Return [x, y] of the center of cell containing provided text 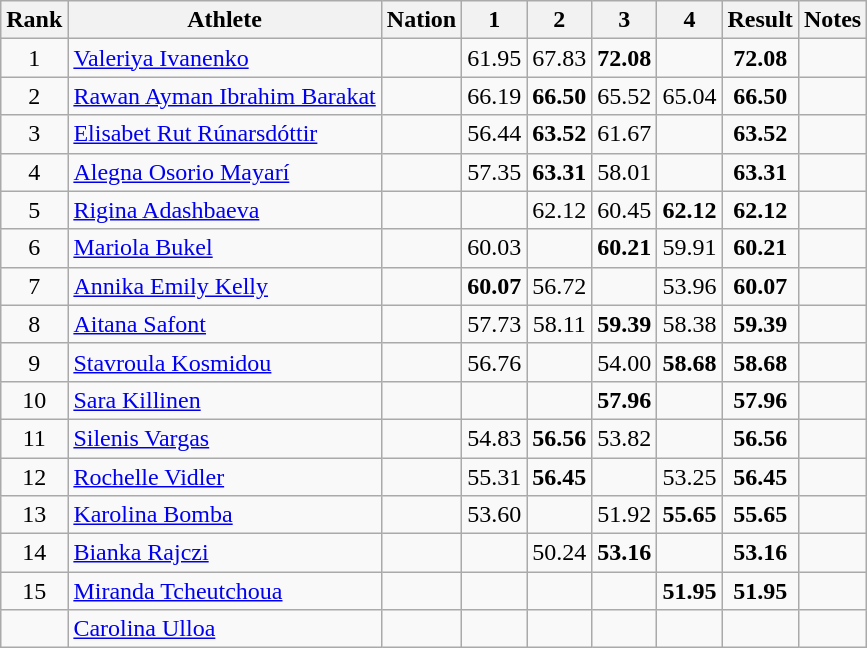
65.04 [690, 96]
58.38 [690, 324]
Stavroula Kosmidou [224, 362]
67.83 [560, 58]
Aitana Safont [224, 324]
8 [34, 324]
Miranda Tcheutchoua [224, 591]
13 [34, 515]
65.52 [624, 96]
54.00 [624, 362]
Notes [832, 20]
15 [34, 591]
57.73 [494, 324]
61.67 [624, 134]
Valeriya Ivanenko [224, 58]
53.96 [690, 286]
Carolina Ulloa [224, 629]
14 [34, 553]
Sara Killinen [224, 400]
Rawan Ayman Ibrahim Barakat [224, 96]
59.91 [690, 248]
57.35 [494, 172]
Mariola Bukel [224, 248]
56.76 [494, 362]
61.95 [494, 58]
Athlete [224, 20]
51.92 [624, 515]
Karolina Bomba [224, 515]
Result [760, 20]
10 [34, 400]
60.03 [494, 248]
Bianka Rajczi [224, 553]
6 [34, 248]
Rochelle Vidler [224, 477]
Alegna Osorio Mayarí [224, 172]
53.82 [624, 438]
53.60 [494, 515]
58.01 [624, 172]
12 [34, 477]
7 [34, 286]
55.31 [494, 477]
5 [34, 210]
50.24 [560, 553]
Elisabet Rut Rúnarsdóttir [224, 134]
Annika Emily Kelly [224, 286]
58.11 [560, 324]
Rigina Adashbaeva [224, 210]
Nation [421, 20]
Silenis Vargas [224, 438]
56.72 [560, 286]
11 [34, 438]
53.25 [690, 477]
66.19 [494, 96]
56.44 [494, 134]
60.45 [624, 210]
54.83 [494, 438]
9 [34, 362]
Rank [34, 20]
